Pinpoint the cell where the given text exists, returning its (x, y) midpoint coordinate. 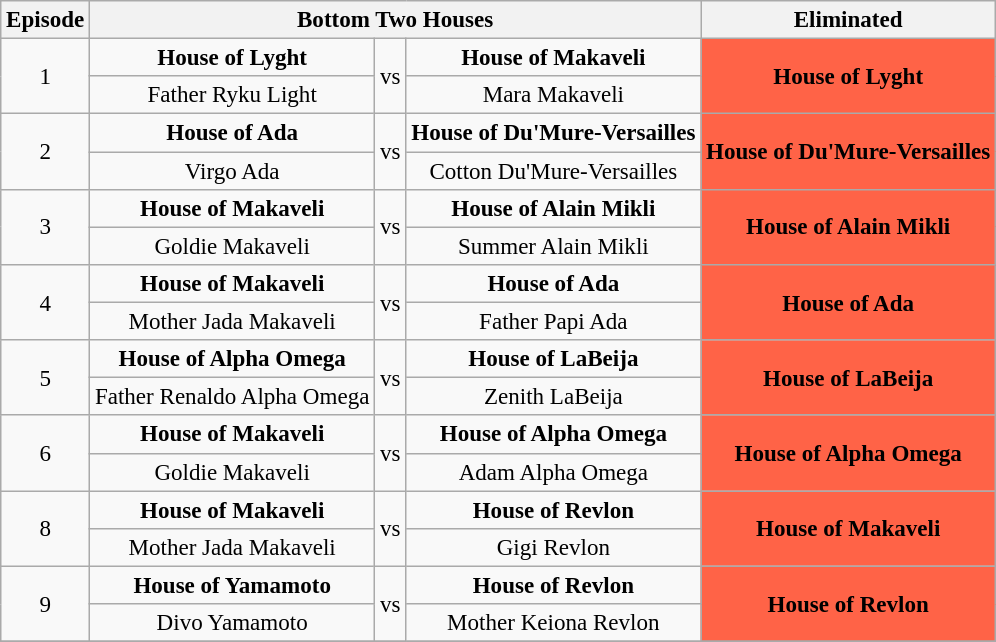
Zenith LaBeija (554, 397)
4 (46, 302)
2 (46, 152)
Episode (46, 20)
3 (46, 228)
Divo Yamamoto (232, 623)
Gigi Revlon (554, 548)
Virgo Ada (232, 171)
Adam Alpha Omega (554, 472)
Father Papi Ada (554, 322)
Summer Alain Mikli (554, 246)
5 (46, 378)
Mara Makaveli (554, 95)
Bottom Two Houses (396, 20)
1 (46, 76)
Eliminated (848, 20)
Father Renaldo Alpha Omega (232, 397)
6 (46, 454)
Cotton Du'Mure-Versailles (554, 171)
9 (46, 604)
8 (46, 528)
Mother Keiona Revlon (554, 623)
House of Yamamoto (232, 585)
Father Ryku Light (232, 95)
